Return the [X, Y] coordinate for the center point of the cell that contains the specified text.  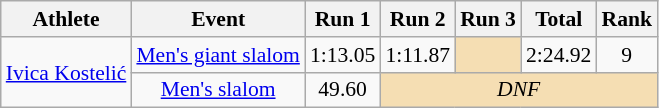
Event [218, 19]
49.60 [342, 90]
1:13.05 [342, 55]
Total [558, 19]
9 [626, 55]
Run 3 [488, 19]
Run 2 [418, 19]
DNF [518, 90]
Athlete [66, 19]
Men's slalom [218, 90]
Ivica Kostelić [66, 72]
2:24.92 [558, 55]
1:11.87 [418, 55]
Rank [626, 19]
Men's giant slalom [218, 55]
Run 1 [342, 19]
